Detect which cell encompasses the target text, then output its (x, y) center coordinate. 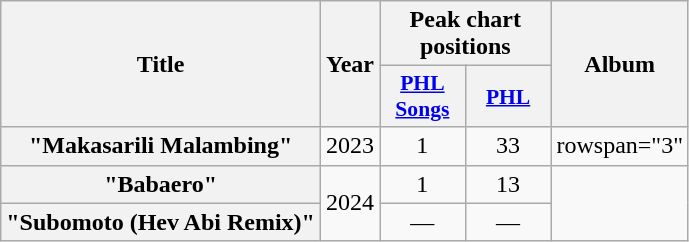
13 (508, 184)
2023 (350, 146)
Peak chart positions (466, 34)
Title (161, 64)
"Subomoto (Hev Abi Remix)" (161, 222)
33 (508, 146)
Year (350, 64)
PHL (508, 96)
2024 (350, 203)
"Makasarili Malambing" (161, 146)
rowspan="3" (620, 146)
PHL Songs (423, 96)
Album (620, 64)
"Babaero" (161, 184)
